Identify which cell holds the provided text, then report its [x, y] central coordinate. 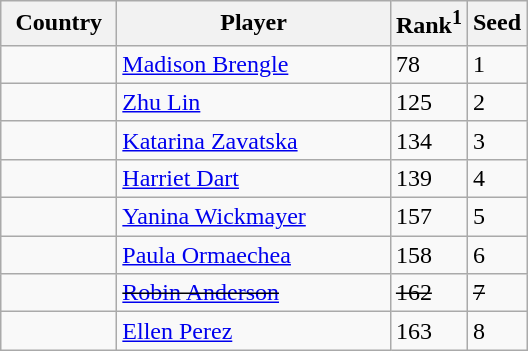
4 [496, 178]
Yanina Wickmayer [254, 217]
Paula Ormaechea [254, 255]
Ellen Perez [254, 331]
163 [428, 331]
125 [428, 102]
3 [496, 140]
Player [254, 24]
162 [428, 293]
7 [496, 293]
Robin Anderson [254, 293]
2 [496, 102]
Country [59, 24]
Madison Brengle [254, 64]
1 [496, 64]
139 [428, 178]
157 [428, 217]
Zhu Lin [254, 102]
158 [428, 255]
134 [428, 140]
Rank1 [428, 24]
6 [496, 255]
Harriet Dart [254, 178]
Katarina Zavatska [254, 140]
8 [496, 331]
78 [428, 64]
Seed [496, 24]
5 [496, 217]
